Return the (x, y) coordinate for the center point of the cell that contains the specified text.  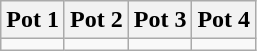
Pot 3 (160, 20)
Pot 1 (33, 20)
Pot 2 (96, 20)
Pot 4 (224, 20)
